Output the (X, Y) coordinate of the center of the cell containing the given text.  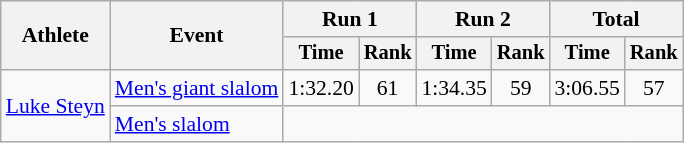
1:34.35 (454, 88)
57 (654, 88)
Event (197, 36)
Run 2 (482, 19)
Total (616, 19)
1:32.20 (320, 88)
Men's slalom (197, 124)
Men's giant slalom (197, 88)
Athlete (56, 36)
61 (388, 88)
Luke Steyn (56, 106)
3:06.55 (586, 88)
59 (521, 88)
Run 1 (350, 19)
